Return the [x, y] coordinate for the center point of the cell that contains the specified text.  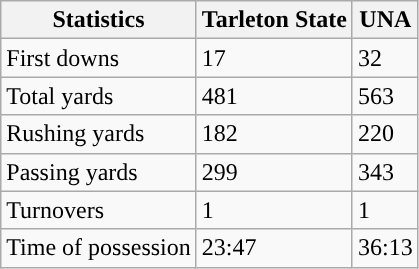
Total yards [99, 96]
Statistics [99, 20]
17 [274, 58]
Turnovers [99, 210]
299 [274, 172]
First downs [99, 58]
32 [385, 58]
563 [385, 96]
343 [385, 172]
UNA [385, 20]
182 [274, 134]
23:47 [274, 248]
Passing yards [99, 172]
Tarleton State [274, 20]
481 [274, 96]
Rushing yards [99, 134]
Time of possession [99, 248]
36:13 [385, 248]
220 [385, 134]
